Output the [X, Y] coordinate of the center of the cell containing the given text.  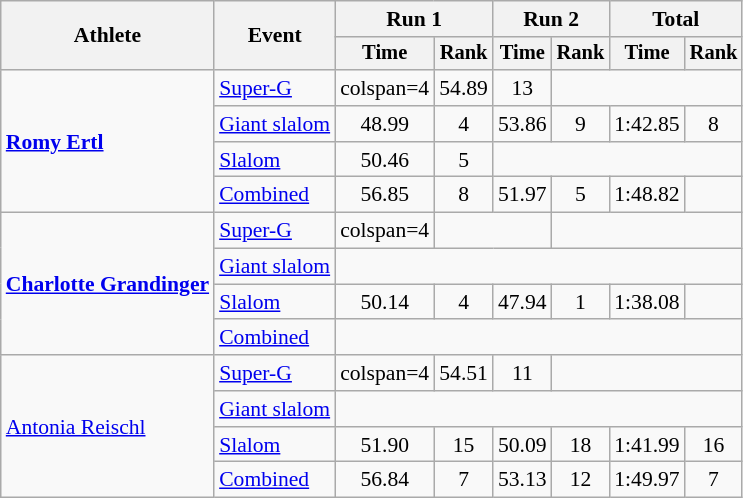
53.13 [522, 480]
Antonia Reischl [108, 426]
Charlotte Grandinger [108, 284]
Romy Ertl [108, 141]
16 [714, 445]
48.99 [384, 124]
53.86 [522, 124]
15 [464, 445]
Total [676, 19]
11 [522, 373]
1:41.99 [646, 445]
54.51 [464, 373]
50.46 [384, 160]
51.90 [384, 445]
18 [581, 445]
9 [581, 124]
1:42.85 [646, 124]
1:49.97 [646, 480]
50.14 [384, 302]
50.09 [522, 445]
1:48.82 [646, 195]
Event [274, 36]
Athlete [108, 36]
1:38.08 [646, 302]
51.97 [522, 195]
1 [581, 302]
13 [522, 88]
56.85 [384, 195]
54.89 [464, 88]
Run 2 [551, 19]
47.94 [522, 302]
56.84 [384, 480]
12 [581, 480]
Run 1 [414, 19]
